From the cell containing the given text, extract its center point as (X, Y) coordinate. 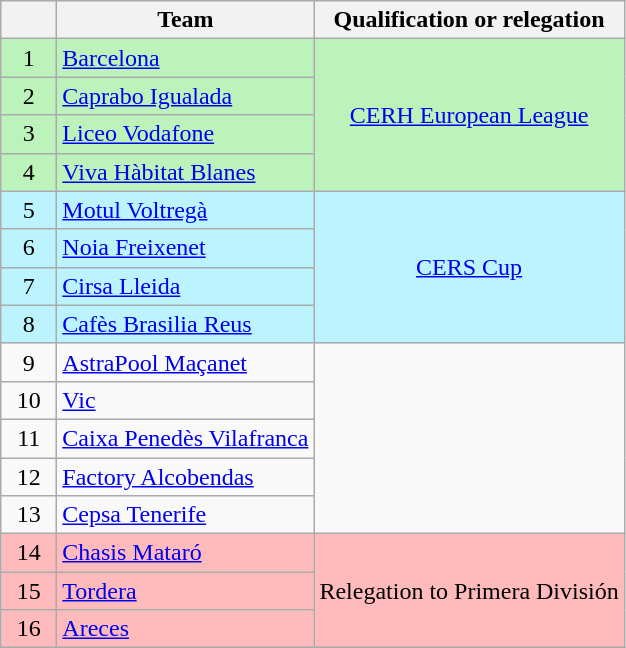
Relegation to Primera División (469, 591)
Tordera (186, 591)
AstraPool Maçanet (186, 362)
2 (29, 96)
Factory Alcobendas (186, 477)
Cafès Brasilia Reus (186, 324)
4 (29, 172)
7 (29, 286)
14 (29, 553)
12 (29, 477)
Viva Hàbitat Blanes (186, 172)
Cepsa Tenerife (186, 515)
Noia Freixenet (186, 248)
10 (29, 400)
13 (29, 515)
5 (29, 210)
16 (29, 629)
Vic (186, 400)
6 (29, 248)
Cirsa Lleida (186, 286)
Liceo Vodafone (186, 134)
Team (186, 20)
15 (29, 591)
11 (29, 438)
Caprabo Igualada (186, 96)
Caixa Penedès Vilafranca (186, 438)
8 (29, 324)
Barcelona (186, 58)
Qualification or relegation (469, 20)
Chasis Mataró (186, 553)
9 (29, 362)
Areces (186, 629)
CERS Cup (469, 267)
3 (29, 134)
1 (29, 58)
Motul Voltregà (186, 210)
CERH European League (469, 115)
